Output the [x, y] coordinate of the center of the cell containing the given text.  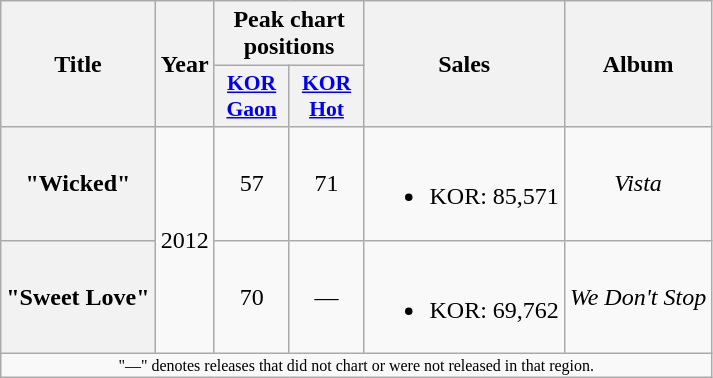
KOR: 85,571 [464, 184]
— [326, 296]
Sales [464, 64]
Title [78, 64]
KOR Gaon [252, 96]
"Sweet Love" [78, 296]
70 [252, 296]
57 [252, 184]
Peak chart positions [289, 34]
We Don't Stop [638, 296]
Year [184, 64]
KORHot [326, 96]
"Wicked" [78, 184]
Album [638, 64]
KOR: 69,762 [464, 296]
"—" denotes releases that did not chart or were not released in that region. [356, 365]
Vista [638, 184]
2012 [184, 240]
71 [326, 184]
